Identify which cell holds the provided text, then report its (X, Y) central coordinate. 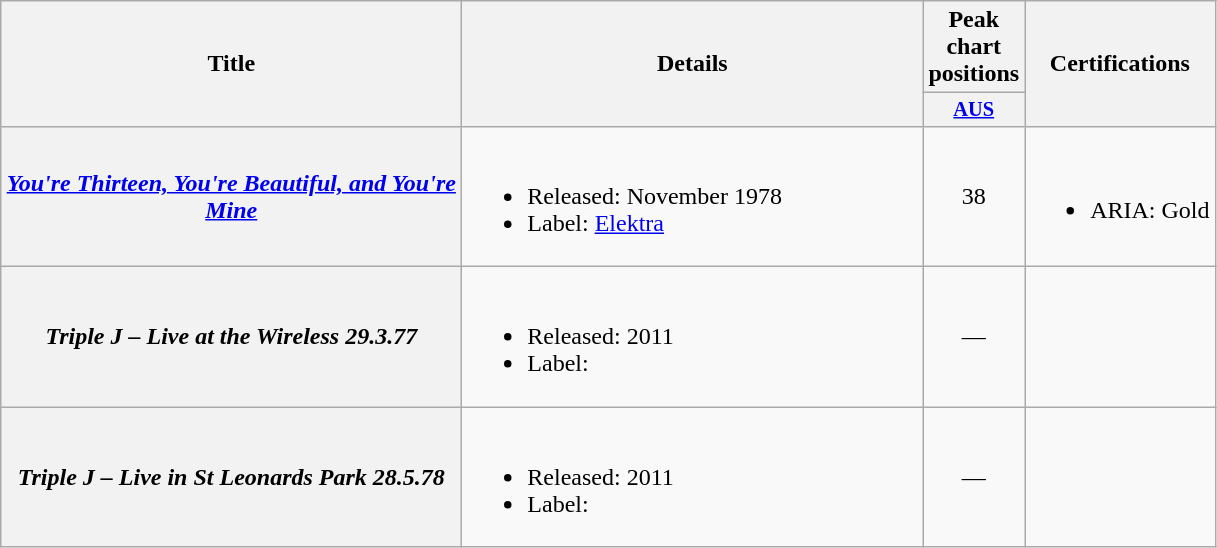
Title (232, 64)
Certifications (1120, 64)
38 (974, 196)
Peak chart positions (974, 47)
Triple J – Live in St Leonards Park 28.5.78 (232, 477)
ARIA: Gold (1120, 196)
AUS (974, 110)
Details (692, 64)
You're Thirteen, You're Beautiful, and You're Mine (232, 196)
Triple J – Live at the Wireless 29.3.77 (232, 337)
Released: November 1978Label: Elektra (692, 196)
